Return the [x, y] coordinate for the center point of the cell that contains the specified text.  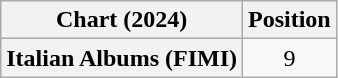
9 [290, 58]
Chart (2024) [122, 20]
Italian Albums (FIMI) [122, 58]
Position [290, 20]
